Pinpoint the cell where the given text exists, returning its (x, y) midpoint coordinate. 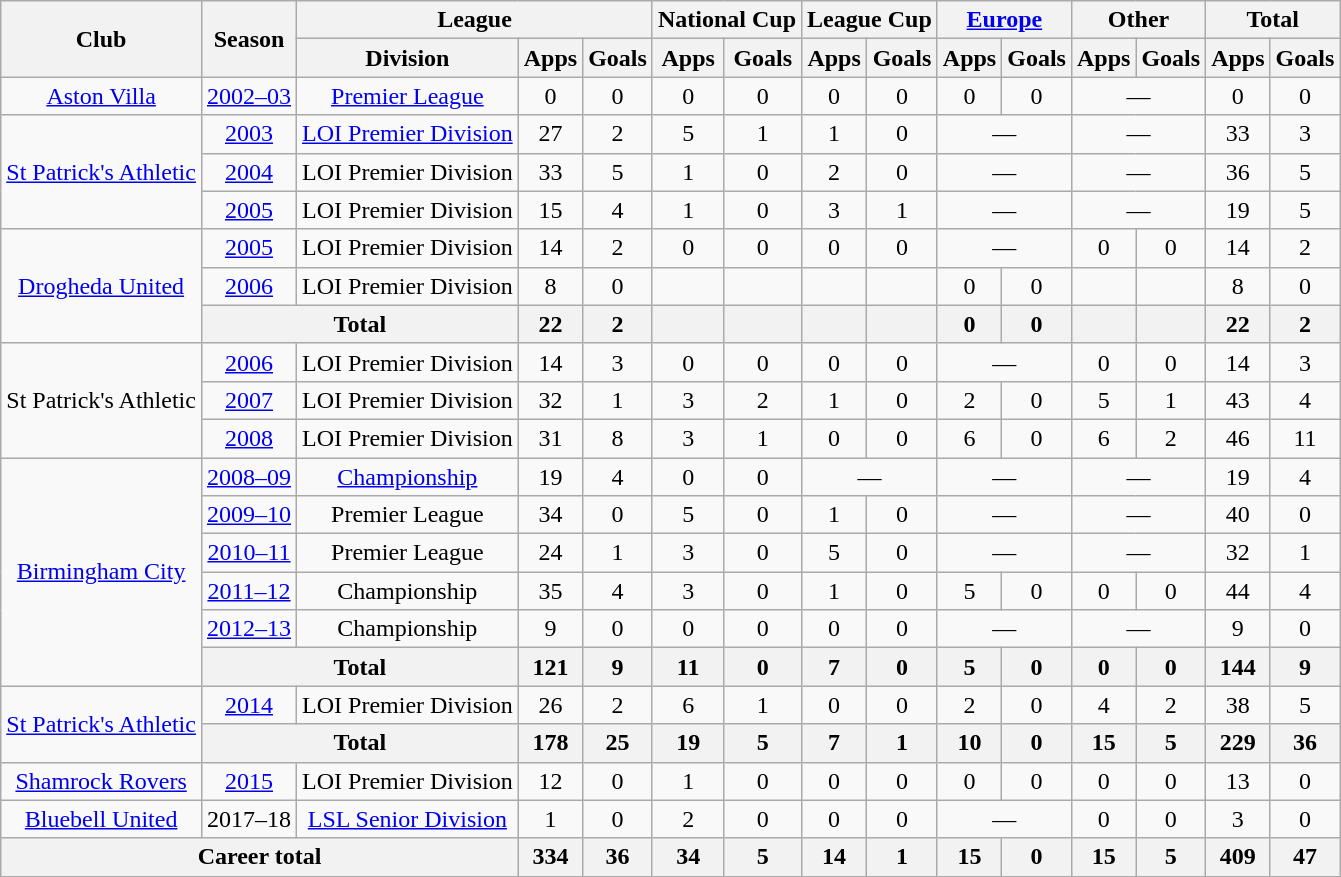
Shamrock Rovers (102, 781)
2011–12 (248, 591)
2015 (248, 781)
2010–11 (248, 553)
2008 (248, 438)
46 (1238, 438)
334 (550, 857)
Career total (260, 857)
44 (1238, 591)
2014 (248, 705)
178 (550, 743)
2008–09 (248, 477)
Club (102, 39)
38 (1238, 705)
Other (1138, 20)
Aston Villa (102, 96)
24 (550, 553)
144 (1238, 667)
League (475, 20)
229 (1238, 743)
31 (550, 438)
10 (969, 743)
27 (550, 134)
12 (550, 781)
2007 (248, 400)
47 (1305, 857)
2017–18 (248, 819)
2009–10 (248, 515)
Division (408, 58)
35 (550, 591)
Bluebell United (102, 819)
13 (1238, 781)
National Cup (726, 20)
26 (550, 705)
Drogheda United (102, 286)
LSL Senior Division (408, 819)
Europe (1004, 20)
2002–03 (248, 96)
2003 (248, 134)
121 (550, 667)
25 (618, 743)
2004 (248, 172)
League Cup (870, 20)
40 (1238, 515)
43 (1238, 400)
Birmingham City (102, 572)
2012–13 (248, 629)
409 (1238, 857)
Season (248, 39)
